Extract the [x, y] coordinate from the center of the cell holding the provided text.  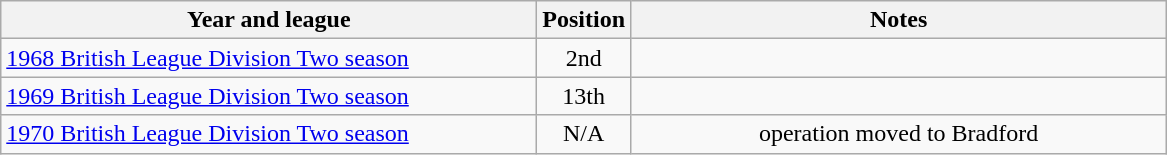
13th [584, 96]
2nd [584, 58]
operation moved to Bradford [899, 134]
1970 British League Division Two season [269, 134]
Year and league [269, 20]
Position [584, 20]
Notes [899, 20]
1968 British League Division Two season [269, 58]
N/A [584, 134]
1969 British League Division Two season [269, 96]
